From the cell containing the given text, extract its center point as (x, y) coordinate. 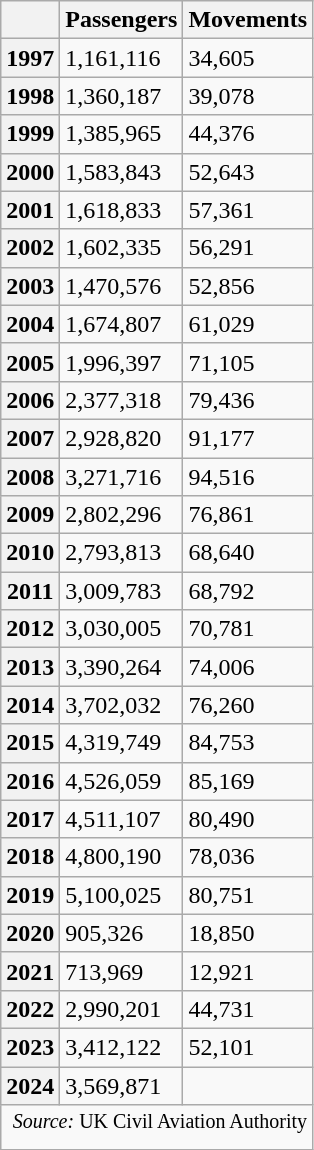
61,029 (248, 324)
80,490 (248, 819)
2007 (30, 438)
1999 (30, 134)
1997 (30, 58)
2,928,820 (122, 438)
85,169 (248, 781)
74,006 (248, 667)
2012 (30, 629)
3,030,005 (122, 629)
52,101 (248, 1047)
905,326 (122, 933)
3,390,264 (122, 667)
44,731 (248, 1009)
56,291 (248, 248)
1,996,397 (122, 362)
76,260 (248, 705)
18,850 (248, 933)
4,526,059 (122, 781)
57,361 (248, 210)
2001 (30, 210)
2004 (30, 324)
2,793,813 (122, 553)
5,100,025 (122, 895)
2024 (30, 1085)
Movements (248, 20)
2019 (30, 895)
1,674,807 (122, 324)
2022 (30, 1009)
12,921 (248, 971)
4,511,107 (122, 819)
1,583,843 (122, 172)
3,412,122 (122, 1047)
4,800,190 (122, 857)
713,969 (122, 971)
2,377,318 (122, 400)
2002 (30, 248)
80,751 (248, 895)
34,605 (248, 58)
78,036 (248, 857)
2006 (30, 400)
2003 (30, 286)
68,640 (248, 553)
71,105 (248, 362)
1,470,576 (122, 286)
52,643 (248, 172)
2005 (30, 362)
2013 (30, 667)
Passengers (122, 20)
94,516 (248, 477)
2008 (30, 477)
2018 (30, 857)
44,376 (248, 134)
1,618,833 (122, 210)
2015 (30, 743)
1,385,965 (122, 134)
2009 (30, 515)
3,702,032 (122, 705)
2000 (30, 172)
2017 (30, 819)
2021 (30, 971)
1,602,335 (122, 248)
39,078 (248, 96)
2,990,201 (122, 1009)
3,009,783 (122, 591)
2014 (30, 705)
91,177 (248, 438)
70,781 (248, 629)
52,856 (248, 286)
3,271,716 (122, 477)
68,792 (248, 591)
76,861 (248, 515)
3,569,871 (122, 1085)
2016 (30, 781)
79,436 (248, 400)
1,360,187 (122, 96)
2020 (30, 933)
2011 (30, 591)
2010 (30, 553)
1,161,116 (122, 58)
1998 (30, 96)
2,802,296 (122, 515)
2023 (30, 1047)
4,319,749 (122, 743)
Source: UK Civil Aviation Authority (157, 1128)
84,753 (248, 743)
